Locate the cell with the specified text and output its (X, Y) center coordinate. 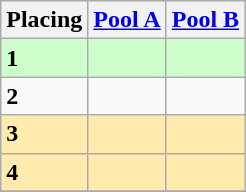
Pool A (127, 20)
Placing (44, 20)
1 (44, 58)
3 (44, 134)
Pool B (205, 20)
2 (44, 96)
4 (44, 172)
